Find where the given text appears and provide that cell's center as (x, y) coordinate. 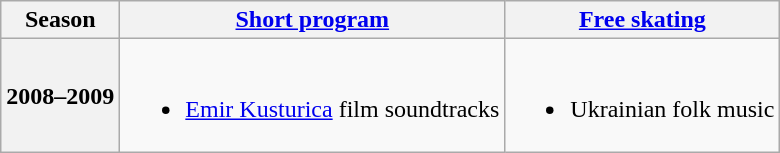
Emir Kusturica film soundtracks (312, 96)
Season (60, 20)
Short program (312, 20)
Ukrainian folk music (642, 96)
Free skating (642, 20)
2008–2009 (60, 96)
